Scan for the cell matching the given text and deliver its (X, Y) coordinate at center. 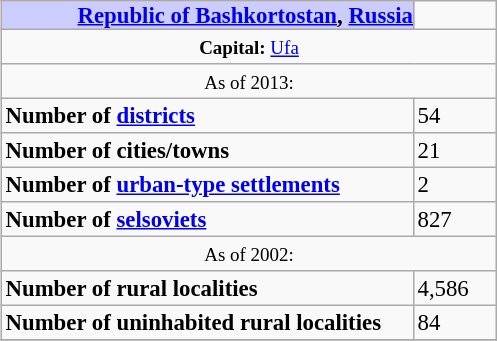
Number of uninhabited rural localities (208, 322)
Number of urban-type settlements (208, 184)
Republic of Bashkortostan, Russia (208, 15)
827 (455, 219)
As of 2013: (249, 81)
Number of rural localities (208, 288)
Number of districts (208, 115)
Number of cities/towns (208, 150)
84 (455, 322)
2 (455, 184)
Capital: Ufa (249, 46)
4,586 (455, 288)
As of 2002: (249, 253)
54 (455, 115)
21 (455, 150)
Number of selsoviets (208, 219)
